Capture the cell that displays the provided text and extract its [X, Y] central coordinate. 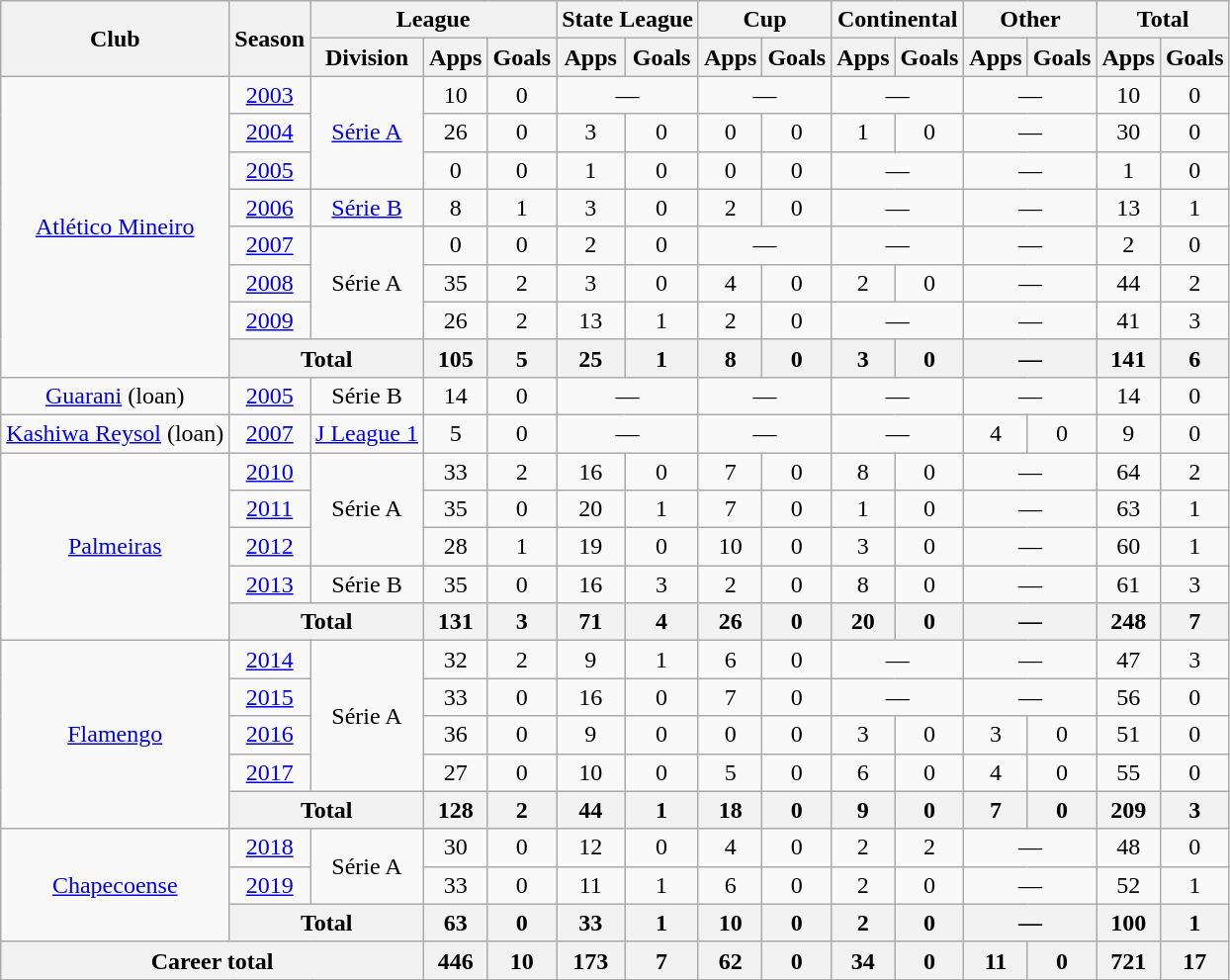
25 [591, 358]
Guarani (loan) [115, 396]
2009 [270, 320]
2010 [270, 472]
18 [730, 810]
17 [1194, 960]
61 [1128, 584]
2018 [270, 847]
2015 [270, 697]
34 [863, 960]
12 [591, 847]
2006 [270, 208]
J League 1 [368, 433]
27 [456, 772]
2012 [270, 547]
32 [456, 660]
2019 [270, 885]
Season [270, 39]
48 [1128, 847]
Other [1030, 20]
Continental [898, 20]
56 [1128, 697]
41 [1128, 320]
105 [456, 358]
55 [1128, 772]
131 [456, 622]
141 [1128, 358]
2013 [270, 584]
2014 [270, 660]
209 [1128, 810]
2008 [270, 283]
League [433, 20]
36 [456, 735]
60 [1128, 547]
64 [1128, 472]
128 [456, 810]
19 [591, 547]
446 [456, 960]
Chapecoense [115, 885]
Club [115, 39]
2003 [270, 95]
Career total [213, 960]
52 [1128, 885]
71 [591, 622]
2004 [270, 133]
2016 [270, 735]
28 [456, 547]
Division [368, 57]
173 [591, 960]
2017 [270, 772]
State League [628, 20]
Atlético Mineiro [115, 226]
51 [1128, 735]
47 [1128, 660]
62 [730, 960]
Palmeiras [115, 547]
100 [1128, 923]
Flamengo [115, 735]
248 [1128, 622]
Kashiwa Reysol (loan) [115, 433]
721 [1128, 960]
Cup [764, 20]
2011 [270, 509]
